Determine the [X, Y] coordinate at the center of the cell enclosing the given text.  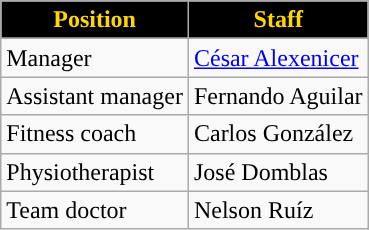
Assistant manager [95, 96]
Carlos González [278, 134]
Nelson Ruíz [278, 210]
Physiotherapist [95, 172]
Position [95, 20]
Team doctor [95, 210]
Staff [278, 20]
José Domblas [278, 172]
Fernando Aguilar [278, 96]
César Alexenicer [278, 58]
Fitness coach [95, 134]
Manager [95, 58]
